Output the [x, y] coordinate of the center of the cell containing the given text.  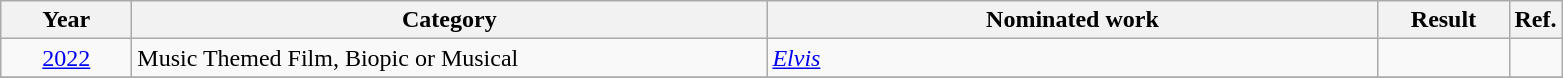
Ref. [1536, 20]
Category [450, 20]
Nominated work [1072, 20]
2022 [66, 58]
Result [1444, 20]
Year [66, 20]
Elvis [1072, 58]
Music Themed Film, Biopic or Musical [450, 58]
